Locate the cell with the specified text and output its (x, y) center coordinate. 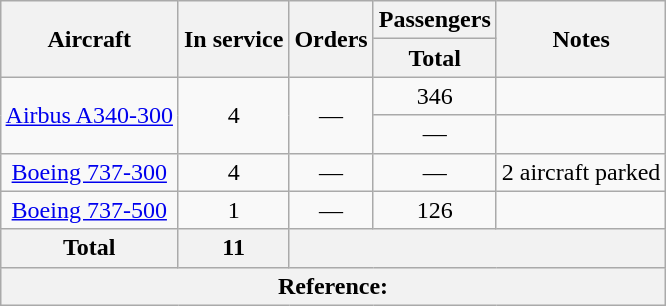
Boeing 737-500 (89, 210)
Orders (331, 39)
Notes (581, 39)
126 (434, 210)
Airbus A340-300 (89, 115)
346 (434, 96)
1 (233, 210)
Boeing 737-300 (89, 172)
Aircraft (89, 39)
Passengers (434, 20)
In service (233, 39)
11 (233, 248)
Reference: (333, 286)
2 aircraft parked (581, 172)
